Find where the given text appears and provide that cell's center as [x, y] coordinate. 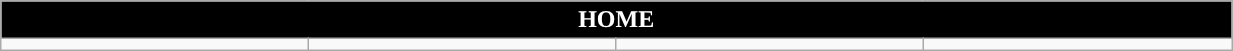
HOME [616, 20]
